From the cell containing the given text, extract its center point as (X, Y) coordinate. 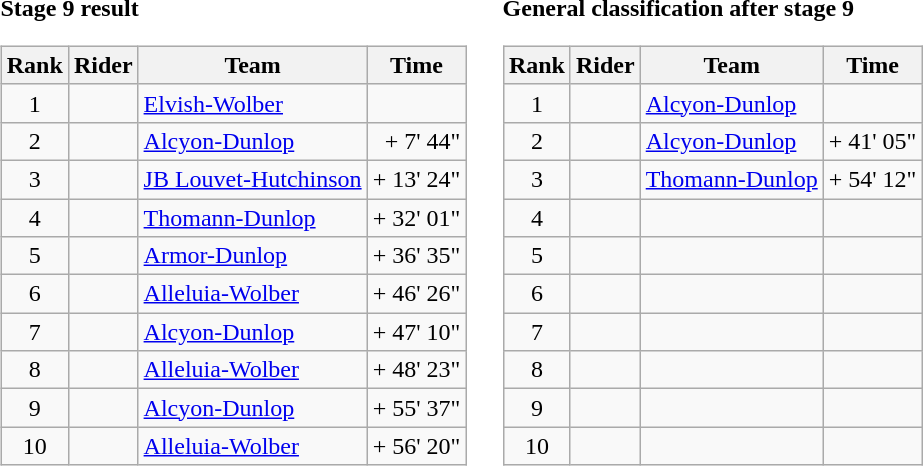
+ 48' 23" (416, 370)
+ 47' 10" (416, 332)
+ 41' 05" (872, 141)
+ 7' 44" (416, 141)
+ 56' 20" (416, 446)
+ 32' 01" (416, 217)
+ 55' 37" (416, 408)
Elvish-Wolber (252, 103)
+ 54' 12" (872, 179)
JB Louvet-Hutchinson (252, 179)
+ 46' 26" (416, 294)
+ 13' 24" (416, 179)
Armor-Dunlop (252, 256)
+ 36' 35" (416, 256)
